Scan for the cell matching the given text and deliver its [x, y] coordinate at center. 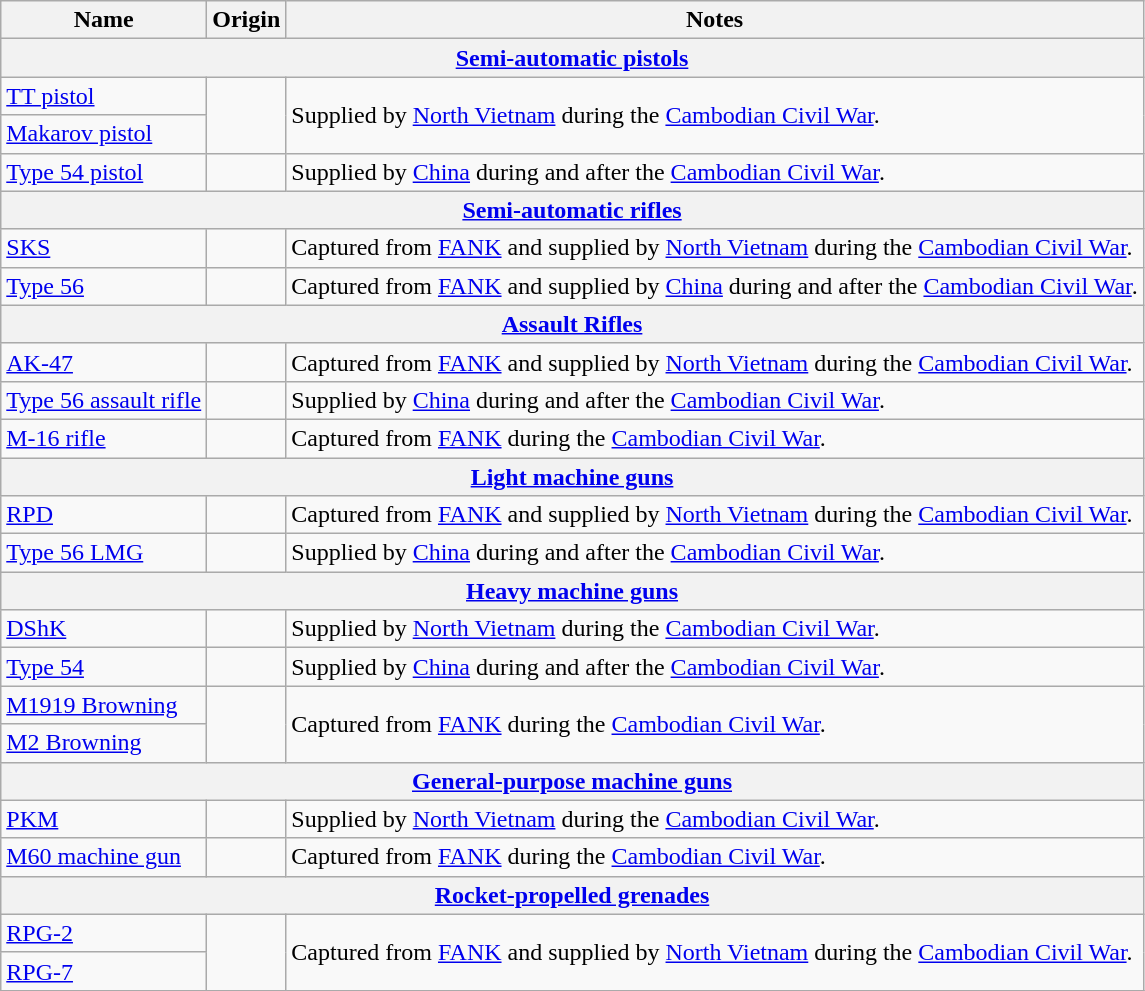
Semi-automatic rifles [572, 210]
RPG-2 [104, 933]
PKM [104, 819]
Rocket-propelled grenades [572, 895]
TT pistol [104, 96]
Light machine guns [572, 477]
Type 56 assault rifle [104, 400]
M2 Browning [104, 743]
Type 54 [104, 667]
SKS [104, 248]
Semi-automatic pistols [572, 58]
AK-47 [104, 362]
DShK [104, 629]
M1919 Browning [104, 705]
Captured from FANK and supplied by China during and after the Cambodian Civil War. [714, 286]
Heavy machine guns [572, 591]
M-16 rifle [104, 438]
Notes [714, 20]
Type 56 [104, 286]
Origin [246, 20]
General-purpose machine guns [572, 781]
Makarov pistol [104, 134]
RPD [104, 515]
Name [104, 20]
M60 machine gun [104, 857]
RPG-7 [104, 971]
Type 54 pistol [104, 172]
Type 56 LMG [104, 553]
Assault Rifles [572, 324]
